Extract the (X, Y) coordinate from the center of the cell holding the provided text.  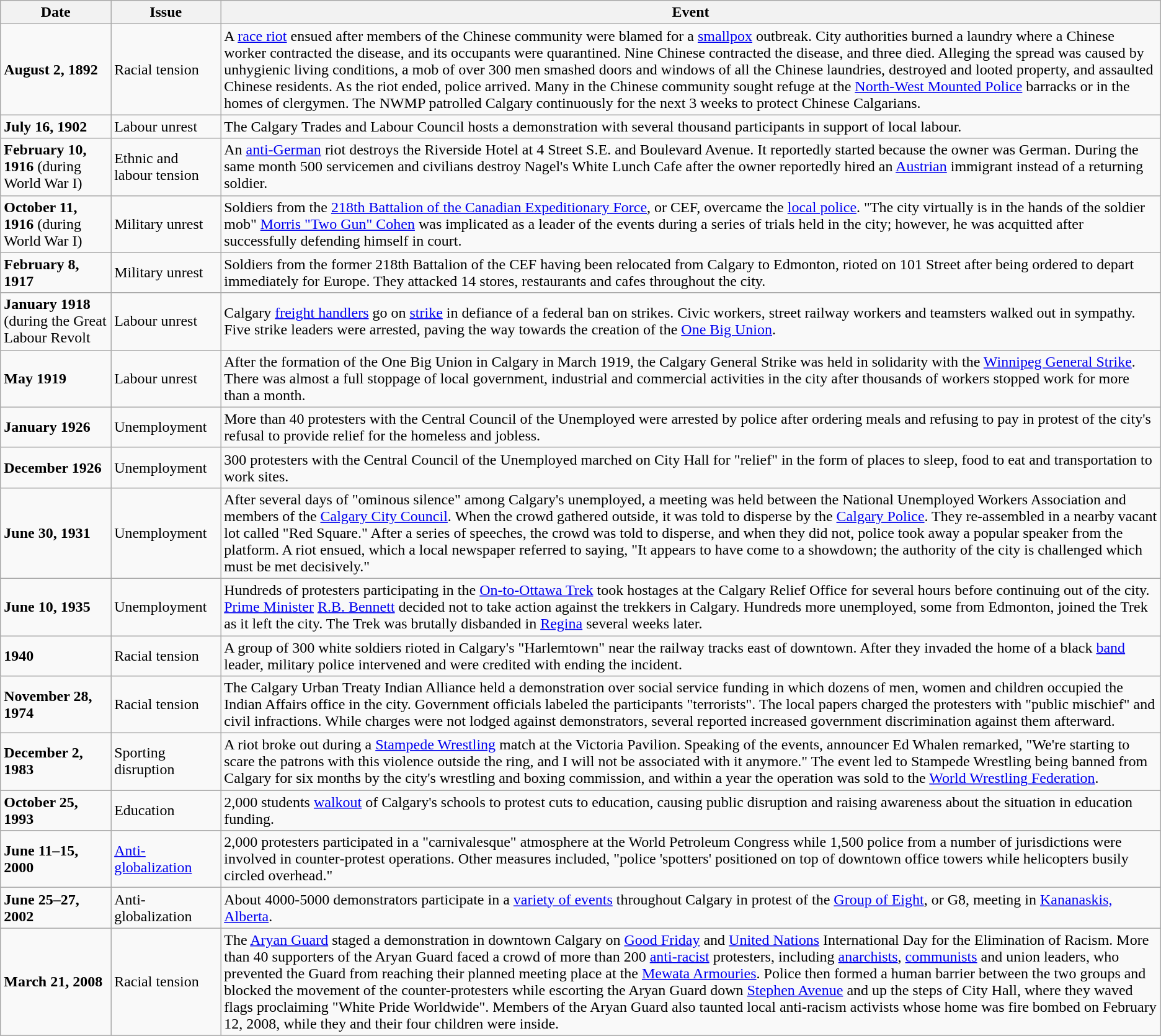
Issue (166, 12)
June 25–27, 2002 (56, 908)
June 11–15, 2000 (56, 859)
March 21, 2008 (56, 981)
Sporting disruption (166, 762)
February 10, 1916 (during World War I) (56, 167)
November 28, 1974 (56, 705)
February 8, 1917 (56, 273)
December 1926 (56, 468)
Event (691, 12)
October 25, 1993 (56, 810)
October 11, 1916 (during World War I) (56, 224)
June 10, 1935 (56, 607)
Date (56, 12)
August 2, 1892 (56, 69)
The Calgary Trades and Labour Council hosts a demonstration with several thousand participants in support of local labour. (691, 127)
January 1926 (56, 427)
January 1918 (during the Great Labour Revolt (56, 321)
December 2, 1983 (56, 762)
July 16, 1902 (56, 127)
Ethnic and labour tension (166, 167)
1940 (56, 655)
May 1919 (56, 378)
Education (166, 810)
June 30, 1931 (56, 533)
